For the text-containing cell, return its midpoint in (X, Y) coordinate format. 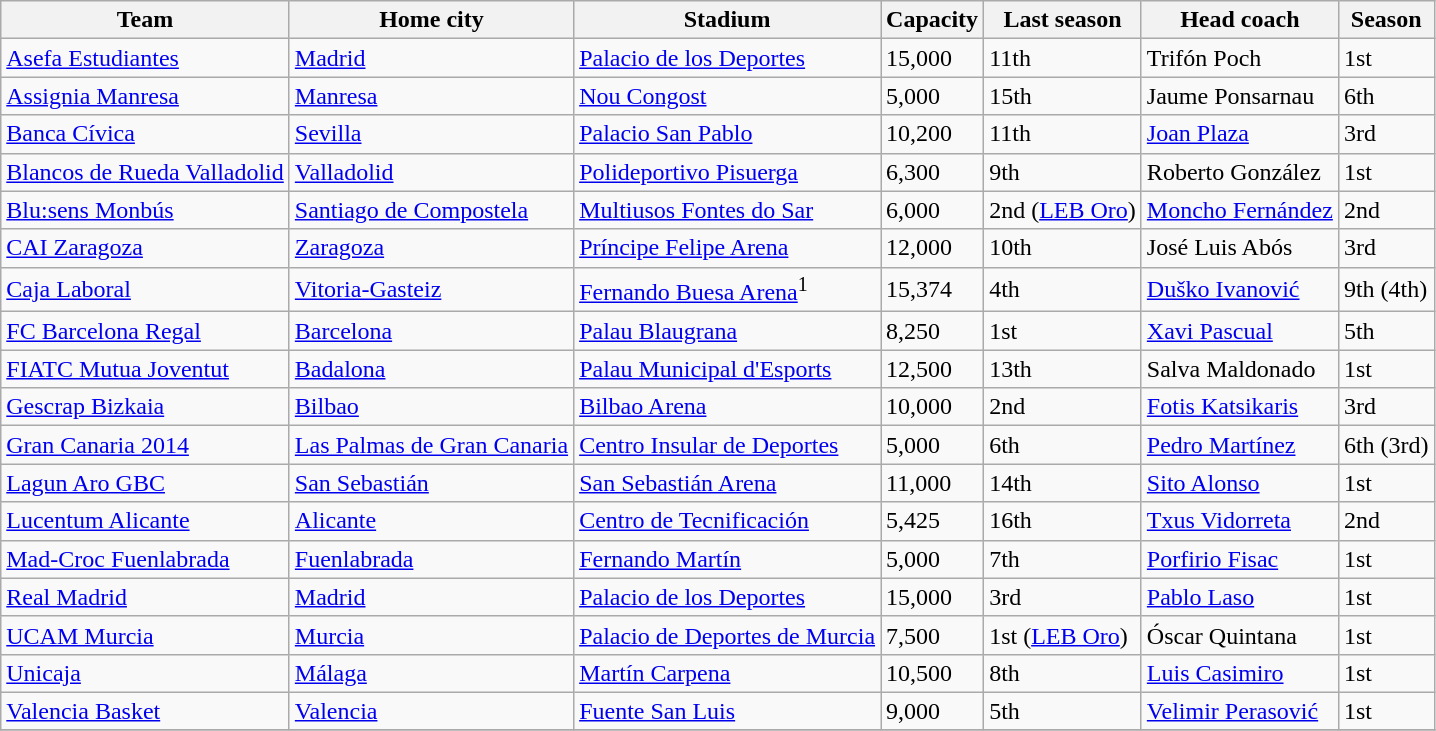
8th (1063, 673)
Sito Alonso (1240, 483)
Polideportivo Pisuerga (728, 172)
UCAM Murcia (146, 635)
Stadium (728, 20)
16th (1063, 521)
Santiago de Compostela (431, 210)
Sevilla (431, 134)
Óscar Quintana (1240, 635)
Fernando Martín (728, 559)
Team (146, 20)
Banca Cívica (146, 134)
FIATC Mutua Joventut (146, 369)
9,000 (932, 711)
Unicaja (146, 673)
Blu:sens Monbús (146, 210)
Valladolid (431, 172)
Luis Casimiro (1240, 673)
7,500 (932, 635)
Gran Canaria 2014 (146, 445)
Capacity (932, 20)
9th (1063, 172)
Moncho Fernández (1240, 210)
Gescrap Bizkaia (146, 407)
Centro de Tecnificación (728, 521)
Lagun Aro GBC (146, 483)
Fernando Buesa Arena1 (728, 290)
Assignia Manresa (146, 96)
Príncipe Felipe Arena (728, 248)
Palau Municipal d'Esports (728, 369)
Martín Carpena (728, 673)
2nd (LEB Oro) (1063, 210)
Málaga (431, 673)
Manresa (431, 96)
Murcia (431, 635)
Real Madrid (146, 597)
Barcelona (431, 331)
14th (1063, 483)
Valencia Basket (146, 711)
8,250 (932, 331)
Last season (1063, 20)
Home city (431, 20)
Fuenlabrada (431, 559)
Multiusos Fontes do Sar (728, 210)
Trifón Poch (1240, 58)
Vitoria-Gasteiz (431, 290)
Alicante (431, 521)
12,500 (932, 369)
7th (1063, 559)
CAI Zaragoza (146, 248)
Las Palmas de Gran Canaria (431, 445)
Salva Maldonado (1240, 369)
Palacio San Pablo (728, 134)
Roberto González (1240, 172)
1st (LEB Oro) (1063, 635)
5,425 (932, 521)
15,374 (932, 290)
Palau Blaugrana (728, 331)
Palacio de Deportes de Murcia (728, 635)
10,500 (932, 673)
Zaragoza (431, 248)
Porfirio Fisac (1240, 559)
Centro Insular de Deportes (728, 445)
6,300 (932, 172)
Badalona (431, 369)
15th (1063, 96)
6th (3rd) (1386, 445)
Valencia (431, 711)
Lucentum Alicante (146, 521)
San Sebastián (431, 483)
Duško Ivanović (1240, 290)
Velimir Perasović (1240, 711)
Pedro Martínez (1240, 445)
9th (4th) (1386, 290)
Caja Laboral (146, 290)
San Sebastián Arena (728, 483)
Jaume Ponsarnau (1240, 96)
Bilbao Arena (728, 407)
Pablo Laso (1240, 597)
Mad-Croc Fuenlabrada (146, 559)
Asefa Estudiantes (146, 58)
6,000 (932, 210)
Blancos de Rueda Valladolid (146, 172)
10th (1063, 248)
Bilbao (431, 407)
10,000 (932, 407)
13th (1063, 369)
10,200 (932, 134)
Nou Congost (728, 96)
José Luis Abós (1240, 248)
Head coach (1240, 20)
11,000 (932, 483)
Joan Plaza (1240, 134)
12,000 (932, 248)
Fotis Katsikaris (1240, 407)
Fuente San Luis (728, 711)
Xavi Pascual (1240, 331)
Season (1386, 20)
4th (1063, 290)
Txus Vidorreta (1240, 521)
FC Barcelona Regal (146, 331)
